From the cell containing the given text, extract its center point as (x, y) coordinate. 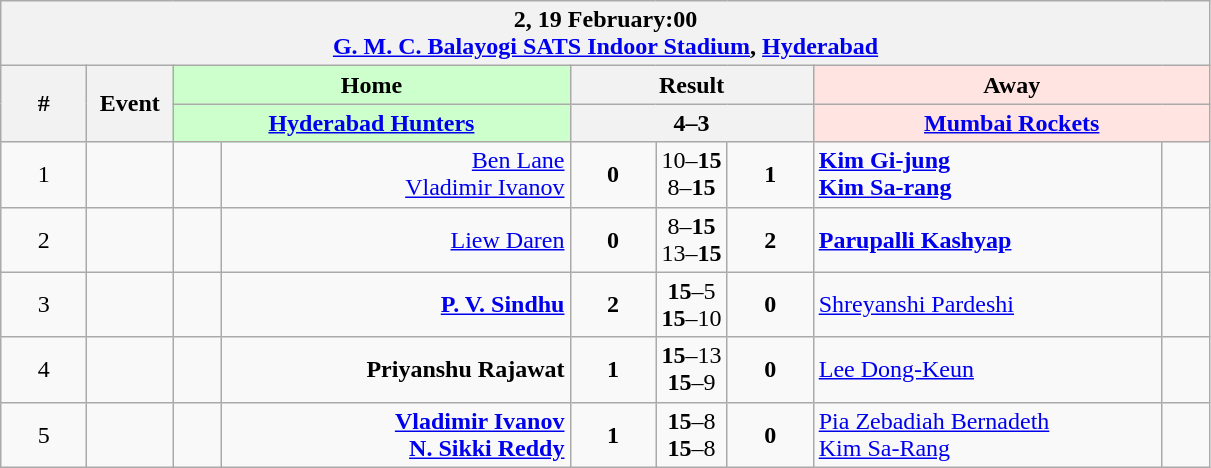
2, 19 February:00G. M. C. Balayogi SATS Indoor Stadium, Hyderabad (606, 34)
8–1513–15 (692, 240)
Home (372, 85)
15–815–8 (692, 434)
Away (1012, 85)
15–515–10 (692, 304)
Ben Lane Vladimir Ivanov (396, 174)
Event (130, 104)
Hyderabad Hunters (372, 123)
10–158–15 (692, 174)
Shreyanshi Pardeshi (988, 304)
4–3 (692, 123)
Kim Gi-jung Kim Sa-rang (988, 174)
Pia Zebadiah Bernadeth Kim Sa-Rang (988, 434)
Mumbai Rockets (1012, 123)
Result (692, 85)
4 (44, 370)
3 (44, 304)
Lee Dong-Keun (988, 370)
5 (44, 434)
P. V. Sindhu (396, 304)
Priyanshu Rajawat (396, 370)
# (44, 104)
Vladimir Ivanov N. Sikki Reddy (396, 434)
15–1315–9 (692, 370)
Parupalli Kashyap (988, 240)
Liew Daren (396, 240)
